Locate the cell with the specified text and output its (x, y) center coordinate. 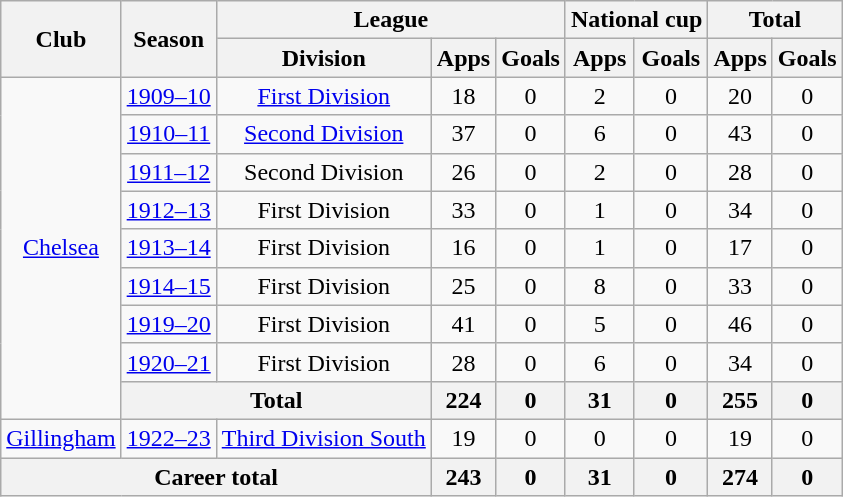
5 (599, 324)
43 (740, 134)
Season (168, 39)
20 (740, 96)
41 (463, 324)
243 (463, 477)
1912–13 (168, 210)
1910–11 (168, 134)
Career total (216, 477)
Division (324, 58)
18 (463, 96)
1920–21 (168, 362)
League (390, 20)
17 (740, 248)
16 (463, 248)
Club (61, 39)
1909–10 (168, 96)
1922–23 (168, 438)
Third Division South (324, 438)
1913–14 (168, 248)
37 (463, 134)
1919–20 (168, 324)
26 (463, 172)
274 (740, 477)
46 (740, 324)
Chelsea (61, 248)
224 (463, 400)
8 (599, 286)
1914–15 (168, 286)
Gillingham (61, 438)
National cup (636, 20)
25 (463, 286)
1911–12 (168, 172)
255 (740, 400)
